Output the (X, Y) coordinate of the center of the cell containing the given text.  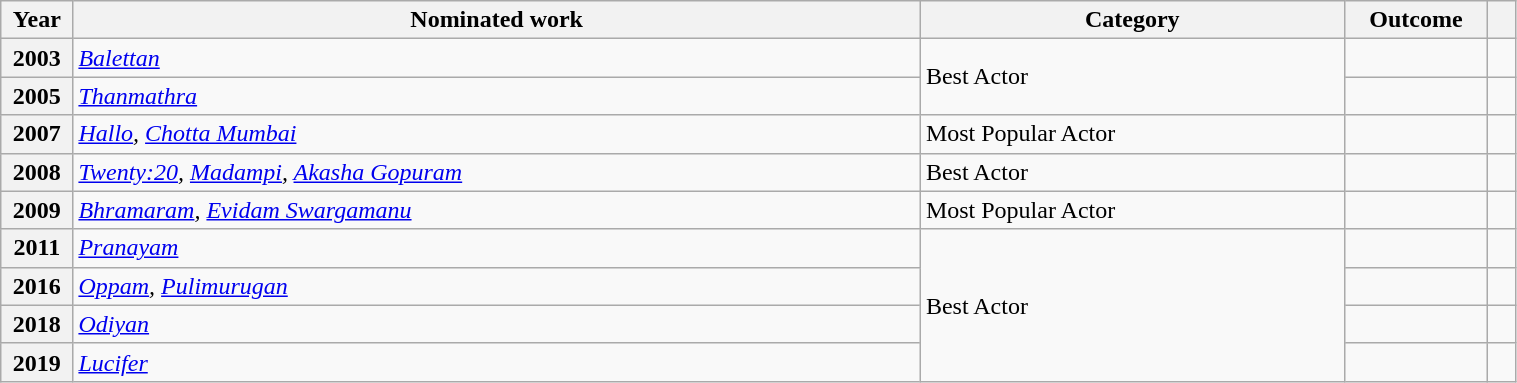
Twenty:20, Madampi, Akasha Gopuram (496, 172)
2016 (37, 286)
2011 (37, 248)
2003 (37, 58)
2019 (37, 362)
Nominated work (496, 20)
2008 (37, 172)
Bhramaram, Evidam Swargamanu (496, 210)
2018 (37, 324)
2007 (37, 134)
Oppam, Pulimurugan (496, 286)
Balettan (496, 58)
Pranayam (496, 248)
Outcome (1416, 20)
Category (1132, 20)
2005 (37, 96)
Odiyan (496, 324)
Thanmathra (496, 96)
Hallo, Chotta Mumbai (496, 134)
2009 (37, 210)
Year (37, 20)
Lucifer (496, 362)
